Find where the given text appears and provide that cell's center as (x, y) coordinate. 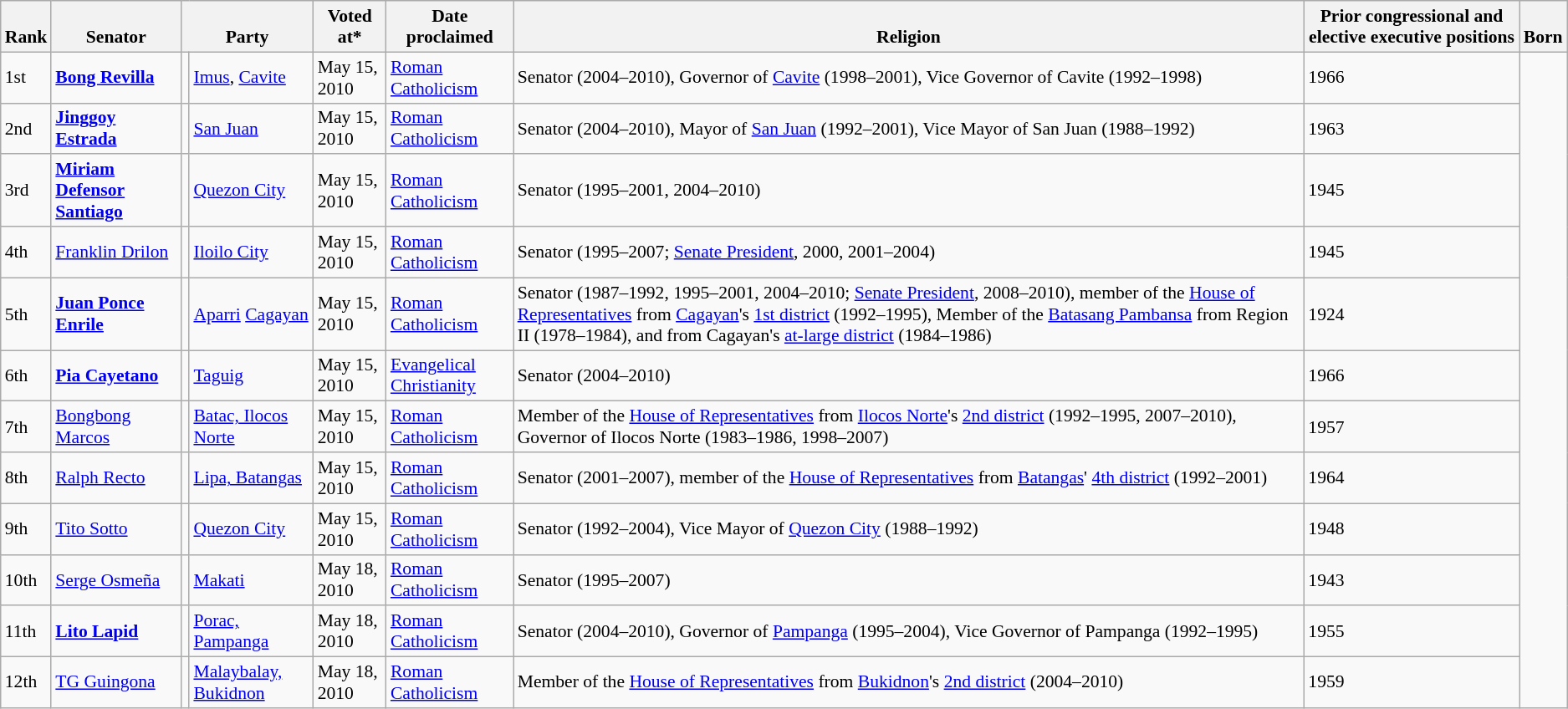
3rd (27, 191)
Member of the House of Representatives from Bukidnon's 2nd district (2004–2010) (909, 682)
Makati (251, 580)
11th (27, 632)
8th (27, 478)
Taguig (251, 376)
1943 (1412, 580)
5th (27, 314)
Malaybalay, Bukidnon (251, 682)
1964 (1412, 478)
Imus, Cavite (251, 77)
Lipa, Batangas (251, 478)
Aparri Cagayan (251, 314)
Batac, Ilocos Norte (251, 426)
Iloilo City (251, 252)
Senator (2004–2010) (909, 376)
Porac, Pampanga (251, 632)
Senator (115, 27)
6th (27, 376)
Senator (1995–2007) (909, 580)
Serge Osmeña (115, 580)
4th (27, 252)
Date proclaimed (450, 27)
Miriam Defensor Santiago (115, 191)
Rank (27, 27)
TG Guingona (115, 682)
Senator (2004–2010), Mayor of San Juan (1992–2001), Vice Mayor of San Juan (1988–1992) (909, 129)
Bongbong Marcos (115, 426)
Member of the House of Representatives from Ilocos Norte's 2nd district (1992–1995, 2007–2010), Governor of Ilocos Norte (1983–1986, 1998–2007) (909, 426)
1st (27, 77)
7th (27, 426)
1955 (1412, 632)
Pia Cayetano (115, 376)
12th (27, 682)
1963 (1412, 129)
Juan Ponce Enrile (115, 314)
Lito Lapid (115, 632)
Party (247, 27)
Senator (1992–2004), Vice Mayor of Quezon City (1988–1992) (909, 528)
Franklin Drilon (115, 252)
Ralph Recto (115, 478)
Evangelical Christianity (450, 376)
Senator (2001–2007), member of the House of Representatives from Batangas' 4th district (1992–2001) (909, 478)
1959 (1412, 682)
Religion (909, 27)
Senator (2004–2010), Governor of Cavite (1998–2001), Vice Governor of Cavite (1992–1998) (909, 77)
1948 (1412, 528)
Senator (2004–2010), Governor of Pampanga (1995–2004), Vice Governor of Pampanga (1992–1995) (909, 632)
Jinggoy Estrada (115, 129)
1957 (1412, 426)
10th (27, 580)
Prior congressional and elective executive positions (1412, 27)
2nd (27, 129)
Bong Revilla (115, 77)
Voted at* (350, 27)
9th (27, 528)
Senator (1995–2001, 2004–2010) (909, 191)
1924 (1412, 314)
Born (1544, 27)
Tito Sotto (115, 528)
Senator (1995–2007; Senate President, 2000, 2001–2004) (909, 252)
San Juan (251, 129)
